Detect which cell encompasses the target text, then output its (X, Y) center coordinate. 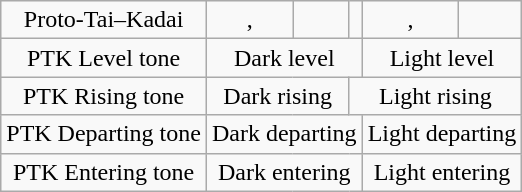
Dark rising (277, 96)
Light departing (442, 134)
PTK Rising tone (104, 96)
Light level (442, 58)
Light entering (442, 172)
Dark level (284, 58)
Dark entering (284, 172)
Dark departing (284, 134)
PTK Level tone (104, 58)
PTK Entering tone (104, 172)
Proto-Tai–Kadai (104, 20)
PTK Departing tone (104, 134)
Light rising (436, 96)
